Return the (X, Y) coordinate for the center point of the cell that contains the specified text.  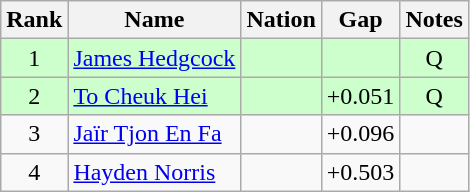
4 (34, 172)
Name (154, 20)
Jaïr Tjon En Fa (154, 134)
3 (34, 134)
+0.051 (360, 96)
James Hedgcock (154, 58)
+0.503 (360, 172)
Gap (360, 20)
+0.096 (360, 134)
2 (34, 96)
Rank (34, 20)
Notes (434, 20)
To Cheuk Hei (154, 96)
Nation (281, 20)
Hayden Norris (154, 172)
1 (34, 58)
